Capture the cell that displays the provided text and extract its (x, y) central coordinate. 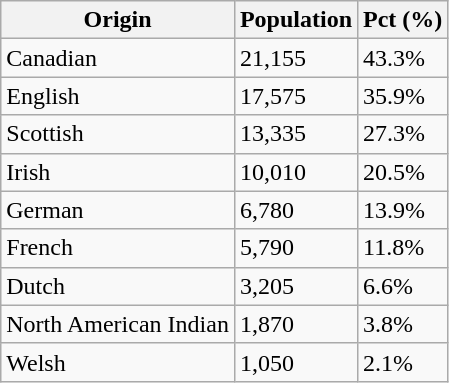
2.1% (403, 362)
Canadian (118, 58)
6.6% (403, 286)
Origin (118, 20)
13.9% (403, 210)
11.8% (403, 248)
French (118, 248)
43.3% (403, 58)
10,010 (296, 172)
Population (296, 20)
Pct (%) (403, 20)
North American Indian (118, 324)
5,790 (296, 248)
Welsh (118, 362)
Scottish (118, 134)
27.3% (403, 134)
3.8% (403, 324)
3,205 (296, 286)
1,870 (296, 324)
13,335 (296, 134)
21,155 (296, 58)
Irish (118, 172)
17,575 (296, 96)
6,780 (296, 210)
Dutch (118, 286)
English (118, 96)
1,050 (296, 362)
German (118, 210)
20.5% (403, 172)
35.9% (403, 96)
